Find where the given text appears and provide that cell's center as [x, y] coordinate. 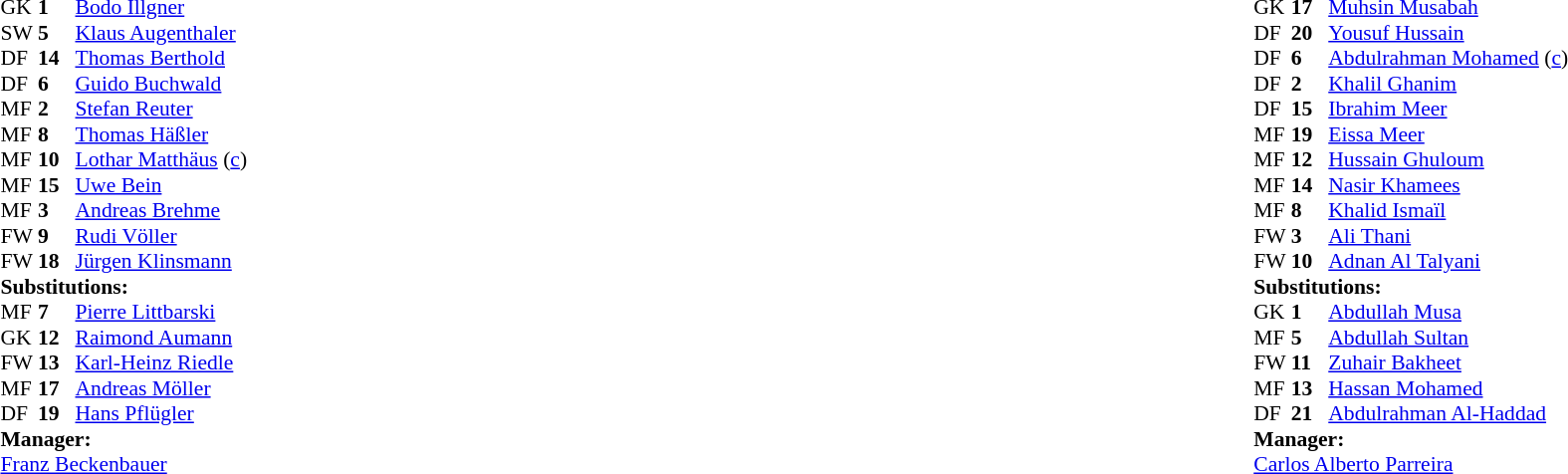
Zuhair Bakheet [1448, 363]
Andreas Brehme [161, 210]
1 [1310, 312]
SW [19, 33]
Abdullah Sultan [1448, 338]
Abdullah Musa [1448, 312]
11 [1310, 363]
Thomas Berthold [161, 59]
Thomas Häßler [161, 134]
Uwe Bein [161, 185]
Ibrahim Meer [1448, 109]
Guido Buchwald [161, 84]
Khalid Ismaïl [1448, 210]
Andreas Möller [161, 388]
Eissa Meer [1448, 134]
17 [57, 388]
21 [1310, 413]
Rudi Völler [161, 236]
20 [1310, 33]
Lothar Matthäus (c) [161, 160]
Jürgen Klinsmann [161, 262]
Pierre Littbarski [161, 312]
Yousuf Hussain [1448, 33]
7 [57, 312]
18 [57, 262]
Adnan Al Talyani [1448, 262]
Hussain Ghuloum [1448, 160]
Karl-Heinz Riedle [161, 363]
Nasir Khamees [1448, 185]
Khalil Ghanim [1448, 84]
Hassan Mohamed [1448, 388]
Raimond Aumann [161, 338]
Hans Pflügler [161, 413]
Abdulrahman Al-Haddad [1448, 413]
Stefan Reuter [161, 109]
Klaus Augenthaler [161, 33]
Abdulrahman Mohamed (c) [1448, 59]
Ali Thani [1448, 236]
9 [57, 236]
